Identify which cell holds the provided text, then report its (x, y) central coordinate. 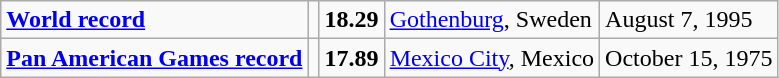
October 15, 1975 (689, 58)
Gothenburg, Sweden (492, 20)
World record (154, 20)
August 7, 1995 (689, 20)
Pan American Games record (154, 58)
17.89 (352, 58)
Mexico City, Mexico (492, 58)
18.29 (352, 20)
